Identify which cell holds the provided text, then report its [x, y] central coordinate. 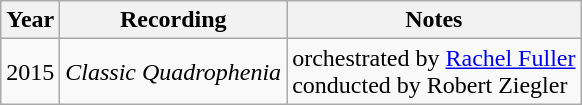
Recording [174, 20]
2015 [30, 72]
orchestrated by Rachel Fullerconducted by Robert Ziegler [434, 72]
Classic Quadrophenia [174, 72]
Notes [434, 20]
Year [30, 20]
